Scan for the cell matching the given text and deliver its [X, Y] coordinate at center. 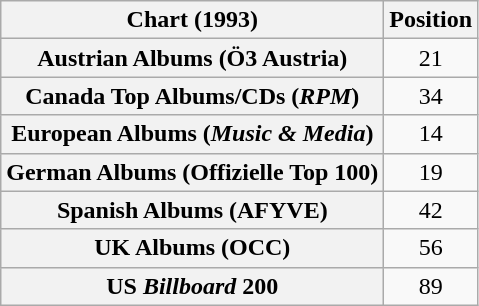
19 [431, 172]
Austrian Albums (Ö3 Austria) [192, 58]
European Albums (Music & Media) [192, 134]
US Billboard 200 [192, 286]
89 [431, 286]
Spanish Albums (AFYVE) [192, 210]
Chart (1993) [192, 20]
Canada Top Albums/CDs (RPM) [192, 96]
34 [431, 96]
German Albums (Offizielle Top 100) [192, 172]
Position [431, 20]
21 [431, 58]
42 [431, 210]
14 [431, 134]
UK Albums (OCC) [192, 248]
56 [431, 248]
